Identify which cell holds the provided text, then report its [X, Y] central coordinate. 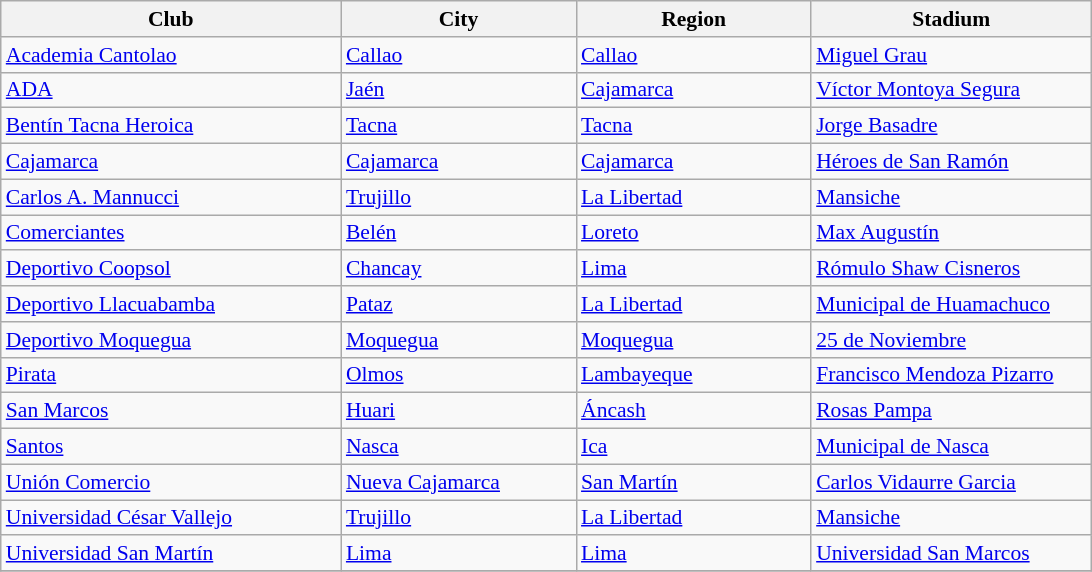
Universidad San Marcos [951, 554]
Deportivo Llacuabamba [171, 304]
25 de Noviembre [951, 340]
Huari [458, 411]
Loreto [694, 233]
Region [694, 19]
Nueva Cajamarca [458, 482]
Municipal de Nasca [951, 447]
Comerciantes [171, 233]
Deportivo Coopsol [171, 269]
Olmos [458, 375]
Miguel Grau [951, 55]
Santos [171, 447]
Nasca [458, 447]
Max Augustín [951, 233]
Deportivo Moquegua [171, 340]
Jorge Basadre [951, 126]
Ica [694, 447]
San Martín [694, 482]
Pirata [171, 375]
Universidad San Martín [171, 554]
Unión Comercio [171, 482]
Academia Cantolao [171, 55]
Bentín Tacna Heroica [171, 126]
Club [171, 19]
Stadium [951, 19]
Carlos A. Mannucci [171, 197]
Francisco Mendoza Pizarro [951, 375]
Belén [458, 233]
Víctor Montoya Segura [951, 90]
San Marcos [171, 411]
Áncash [694, 411]
Carlos Vidaurre Garcia [951, 482]
City [458, 19]
Municipal de Huamachuco [951, 304]
Rosas Pampa [951, 411]
Rómulo Shaw Cisneros [951, 269]
Chancay [458, 269]
Lambayeque [694, 375]
Héroes de San Ramón [951, 162]
Universidad César Vallejo [171, 518]
Jaén [458, 90]
Pataz [458, 304]
ADA [171, 90]
